Return [x, y] of the center of cell containing provided text 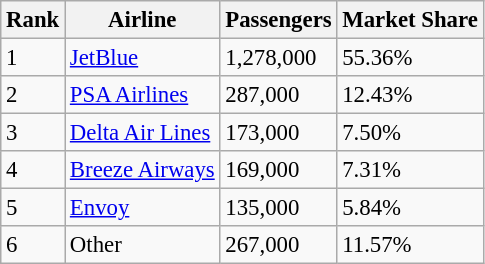
Other [142, 245]
Passengers [278, 20]
173,000 [278, 133]
7.50% [410, 133]
169,000 [278, 170]
6 [33, 245]
Rank [33, 20]
Market Share [410, 20]
267,000 [278, 245]
PSA Airlines [142, 95]
4 [33, 170]
287,000 [278, 95]
Breeze Airways [142, 170]
Delta Air Lines [142, 133]
1,278,000 [278, 58]
JetBlue [142, 58]
135,000 [278, 208]
5 [33, 208]
1 [33, 58]
11.57% [410, 245]
3 [33, 133]
2 [33, 95]
7.31% [410, 170]
55.36% [410, 58]
Envoy [142, 208]
5.84% [410, 208]
12.43% [410, 95]
Airline [142, 20]
